Search for the cell housing the specified text and yield its (X, Y) center coordinate. 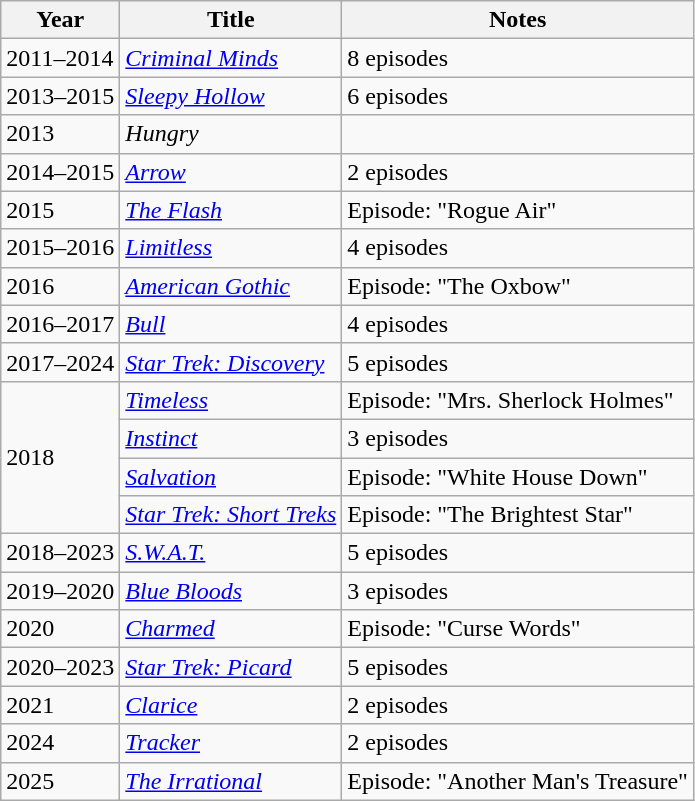
2020 (60, 629)
2020–2023 (60, 667)
2015 (60, 210)
2016 (60, 286)
Year (60, 20)
2018 (60, 457)
Salvation (231, 477)
Notes (518, 20)
2011–2014 (60, 58)
2013–2015 (60, 96)
Clarice (231, 705)
Episode: "The Brightest Star" (518, 515)
The Flash (231, 210)
8 episodes (518, 58)
Star Trek: Picard (231, 667)
American Gothic (231, 286)
2014–2015 (60, 172)
Sleepy Hollow (231, 96)
Title (231, 20)
Charmed (231, 629)
2019–2020 (60, 591)
Instinct (231, 438)
Star Trek: Short Treks (231, 515)
S.W.A.T. (231, 553)
Tracker (231, 743)
Timeless (231, 400)
Bull (231, 324)
2025 (60, 781)
2021 (60, 705)
2016–2017 (60, 324)
2018–2023 (60, 553)
Limitless (231, 248)
Episode: "Mrs. Sherlock Holmes" (518, 400)
Episode: "Curse Words" (518, 629)
Episode: "Another Man's Treasure" (518, 781)
Episode: "The Oxbow" (518, 286)
Star Trek: Discovery (231, 362)
2015–2016 (60, 248)
Episode: "White House Down" (518, 477)
Episode: "Rogue Air" (518, 210)
6 episodes (518, 96)
2017–2024 (60, 362)
Hungry (231, 134)
The Irrational (231, 781)
Blue Bloods (231, 591)
Arrow (231, 172)
2013 (60, 134)
Criminal Minds (231, 58)
2024 (60, 743)
